Find where the given text appears and provide that cell's center as [x, y] coordinate. 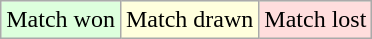
Match lost [316, 20]
Match drawn [189, 20]
Match won [61, 20]
